Return the [X, Y] coordinate for the center point of the cell that contains the specified text.  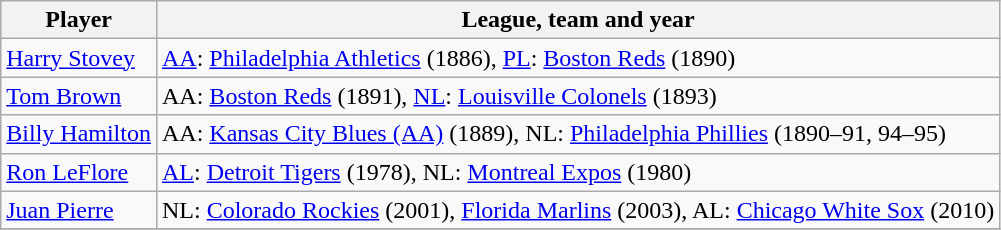
Player [79, 20]
AA: Boston Reds (1891), NL: Louisville Colonels (1893) [578, 96]
Juan Pierre [79, 210]
League, team and year [578, 20]
AA: Philadelphia Athletics (1886), PL: Boston Reds (1890) [578, 58]
AL: Detroit Tigers (1978), NL: Montreal Expos (1980) [578, 172]
NL: Colorado Rockies (2001), Florida Marlins (2003), AL: Chicago White Sox (2010) [578, 210]
Billy Hamilton [79, 134]
AA: Kansas City Blues (AA) (1889), NL: Philadelphia Phillies (1890–91, 94–95) [578, 134]
Ron LeFlore [79, 172]
Harry Stovey [79, 58]
Tom Brown [79, 96]
